Output the [X, Y] coordinate of the center of the cell containing the given text.  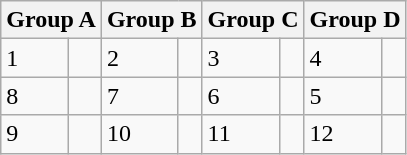
Group A [52, 20]
10 [139, 134]
5 [343, 96]
1 [35, 58]
Group D [355, 20]
3 [240, 58]
8 [35, 96]
9 [35, 134]
11 [240, 134]
Group B [152, 20]
7 [139, 96]
6 [240, 96]
2 [139, 58]
Group C [253, 20]
12 [343, 134]
4 [343, 58]
